Output the (X, Y) coordinate of the center of the cell containing the given text.  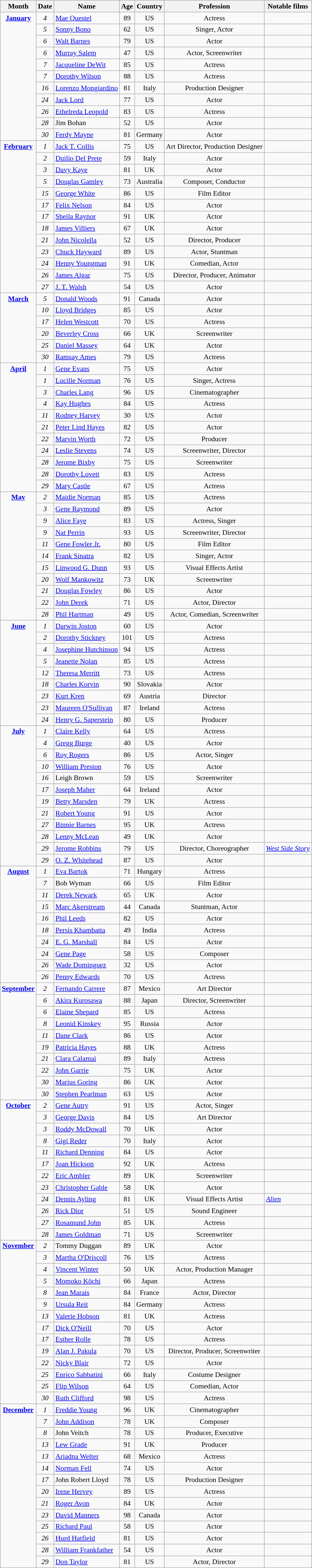
Ursula Reit (87, 1305)
December (18, 1486)
Kurt Kren (87, 696)
Charles Korvin (87, 685)
Ethelreda Leopold (87, 112)
Theresa Merritt (87, 673)
Richard Denning (87, 1152)
Marc Akerstream (87, 907)
Elaine Shepard (87, 1012)
Gene Autry (87, 1106)
Lucille Norman (87, 381)
12 (45, 673)
Esther Rolle (87, 1339)
Jack Lord (87, 100)
January (18, 76)
Roy Rogers (87, 755)
32 (127, 965)
Gregg Burge (87, 743)
Ruth Clifford (87, 1398)
June (18, 673)
Marvin Worth (87, 439)
Freddie Young (87, 1410)
Mae Questel (87, 18)
Irene Hervey (87, 1492)
Douglas Fowley (87, 591)
Lorenzo Mongiardino (87, 88)
Actor, Screenwriter (214, 53)
Ariadna Welter (87, 1457)
Director, Screenwriter (214, 1000)
France (149, 1293)
Hurd Hatfield (87, 1538)
Beverley Cross (87, 334)
John Garrie (87, 1071)
Kay Hughes (87, 404)
John Derek (87, 603)
Josephine Hutchinson (87, 650)
Duilio Del Prete (87, 158)
Mary Castle (87, 486)
65 (127, 895)
Wolf Mankowitz (87, 579)
Roddy McDowall (87, 1129)
Rodney Harvey (87, 416)
51 (127, 1211)
Actress, Singer (214, 521)
Phil Leeds (87, 919)
Director, Producer, Screenwriter (214, 1351)
Felix Nelson (87, 205)
August (18, 924)
Director (214, 696)
Marius Goring (87, 1082)
Bob Wyman (87, 883)
Flip Wilson (87, 1386)
Gene Page (87, 954)
Dane Clark (87, 1035)
Alien (288, 1199)
Hungary (149, 872)
Daniel Massey (87, 345)
101 (127, 638)
Linwood G. Dunn (87, 568)
Douglas Gamley (87, 182)
47 (127, 53)
92 (127, 1164)
E. G. Marshall (87, 942)
Lenny McLean (87, 837)
Betty Marsden (87, 802)
Director, Producer (214, 240)
Director, Choreographer (214, 848)
50 (127, 1270)
Maidie Norman (87, 497)
Vincent Winter (87, 1270)
Christopher Gable (87, 1187)
Profession (214, 6)
Chuck Hayward (87, 252)
Ramsay Ames (87, 357)
Notable films (288, 6)
Valerie Hobson (87, 1316)
Norman Fell (87, 1468)
Russia (149, 1024)
Nat Perrin (87, 533)
68 (127, 1457)
Tommy Duggan (87, 1246)
Country (149, 6)
Stuntman, Actor (214, 907)
Alan J. Pakula (87, 1351)
Australia (149, 182)
Jerome Robbins (87, 848)
India (149, 930)
69 (127, 696)
Gigi Reder (87, 1141)
April (18, 427)
44 (127, 907)
Dorothy Stickney (87, 638)
Helen Westcott (87, 322)
West Side Story (288, 848)
September (18, 1041)
George White (87, 193)
Nicky Blair (87, 1363)
James Villiers (87, 229)
60 (127, 626)
Sonny Bono (87, 30)
Jerome Bixby (87, 463)
Clara Calamai (87, 1059)
Maureen O'Sullivan (87, 708)
Derek Newark (87, 895)
Stephen Pearlman (87, 1094)
40 (127, 743)
Momoko Kōchi (87, 1281)
William Preston (87, 767)
Composer, Conductor (214, 182)
November (18, 1322)
Singer, Actress (214, 381)
Jim Bohan (87, 123)
James Algar (87, 275)
John Nicolella (87, 240)
Wade Dominguez (87, 965)
Patricia Hayes (87, 1047)
Claire Kelly (87, 731)
Dorothy Wilson (87, 76)
Martha O'Driscoll (87, 1258)
Akira Kurosawa (87, 1000)
John Robert Lloyd (87, 1480)
March (18, 328)
J. T. Walsh (87, 287)
Henny Youngman (87, 264)
May (18, 556)
Enrico Sabbatini (87, 1375)
Fernando Carrere (87, 989)
Leonid Kinskey (87, 1024)
Lew Grade (87, 1445)
Leigh Brown (87, 778)
Ferdy Mayne (87, 135)
Peter Lind Hayes (87, 427)
94 (127, 650)
Dick O'Neill (87, 1328)
Binnie Barnes (87, 825)
Gene Evans (87, 369)
David Manners (87, 1515)
Richard Paul (87, 1527)
Eric Ambler (87, 1176)
Alice Faye (87, 521)
Dennis Ayling (87, 1199)
62 (127, 30)
Henry G. Saperstein (87, 720)
Donald Woods (87, 299)
Davy Kaye (87, 170)
90 (127, 685)
Frank Sinatra (87, 556)
Joan Hickson (87, 1164)
Actor, Stuntman (214, 252)
Eva Bartok (87, 872)
O. Z. Whitehead (87, 860)
Don Taylor (87, 1562)
Director, Producer, Animator (214, 275)
Austria (149, 696)
Charles Lang (87, 392)
Rosamund John (87, 1223)
Actor, Comedian, Screenwriter (214, 615)
Dorothy Lovett (87, 474)
Gene Fowler Jr. (87, 544)
Sound Engineer (214, 1211)
John Veitch (87, 1433)
Robert Young (87, 813)
James Goldman (87, 1234)
77 (127, 100)
February (18, 217)
Costume Designer (214, 1375)
Jean Marais (87, 1293)
Joseph Maher (87, 790)
63 (127, 1094)
Penny Edwards (87, 977)
Lloyd Bridges (87, 310)
Slovakia (149, 685)
Name (87, 6)
July (18, 796)
Art Director, Production Designer (214, 147)
Jack T. Collis (87, 147)
Producer, Executive (214, 1433)
Date (45, 6)
Gene Raymond (87, 509)
Rick Dior (87, 1211)
Age (127, 6)
Jeanette Nolan (87, 661)
John Addison (87, 1422)
Phil Hartman (87, 615)
Persis Khambatta (87, 930)
Leslie Stevens (87, 451)
Murray Salem (87, 53)
William Frankfather (87, 1550)
Month (18, 6)
Roger Avon (87, 1503)
Darwin Joston (87, 626)
Sheila Raynor (87, 217)
Actor, Production Manager (214, 1270)
George Davis (87, 1118)
Jacqueline DeWit (87, 65)
October (18, 1170)
Walt Barnes (87, 41)
